Identify which cell holds the provided text, then report its [x, y] central coordinate. 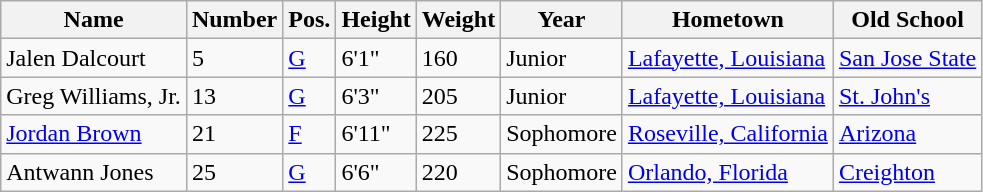
San Jose State [907, 58]
25 [234, 172]
St. John's [907, 96]
Orlando, Florida [728, 172]
Name [94, 20]
Weight [458, 20]
21 [234, 134]
13 [234, 96]
Jalen Dalcourt [94, 58]
6'6" [376, 172]
Greg Williams, Jr. [94, 96]
6'3" [376, 96]
Hometown [728, 20]
Creighton [907, 172]
Pos. [310, 20]
220 [458, 172]
Height [376, 20]
225 [458, 134]
Arizona [907, 134]
Year [562, 20]
Number [234, 20]
Antwann Jones [94, 172]
F [310, 134]
Roseville, California [728, 134]
6'11" [376, 134]
6'1" [376, 58]
5 [234, 58]
Old School [907, 20]
160 [458, 58]
205 [458, 96]
Jordan Brown [94, 134]
